Return [x, y] of the center of cell containing provided text 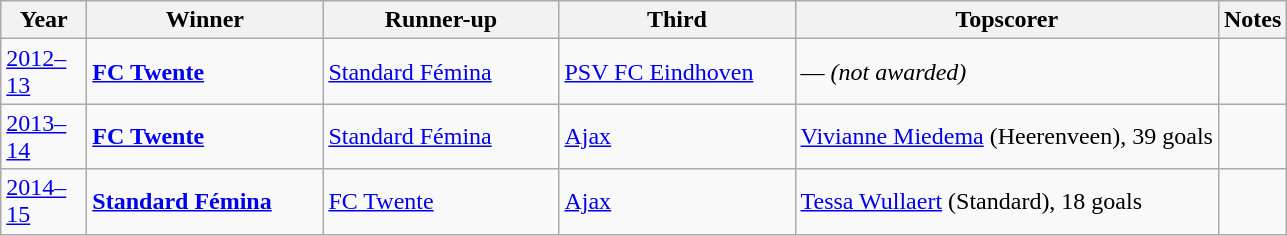
Topscorer [1006, 20]
Vivianne Miedema (Heerenveen), 39 goals [1006, 136]
2012–13 [44, 72]
Third [677, 20]
Winner [205, 20]
Notes [1252, 20]
2013–14 [44, 136]
Year [44, 20]
2014–15 [44, 202]
Runner-up [441, 20]
PSV FC Eindhoven [677, 72]
— (not awarded) [1006, 72]
Tessa Wullaert (Standard), 18 goals [1006, 202]
